Identify which cell holds the provided text, then report its [X, Y] central coordinate. 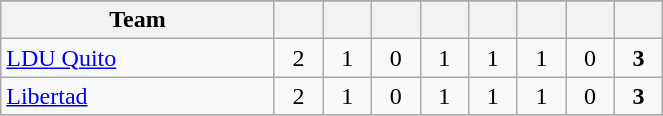
Team [138, 20]
LDU Quito [138, 58]
Libertad [138, 96]
